Output the [X, Y] coordinate of the center of the cell containing the given text.  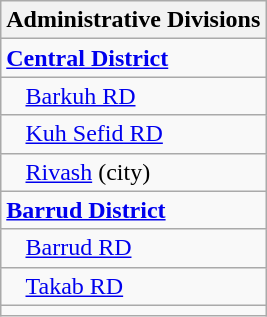
Rivash (city) [134, 172]
Administrative Divisions [134, 20]
Kuh Sefid RD [134, 134]
Central District [134, 58]
Barkuh RD [134, 96]
Takab RD [134, 286]
Barrud District [134, 210]
Barrud RD [134, 248]
